Scan for the cell matching the given text and deliver its (X, Y) coordinate at center. 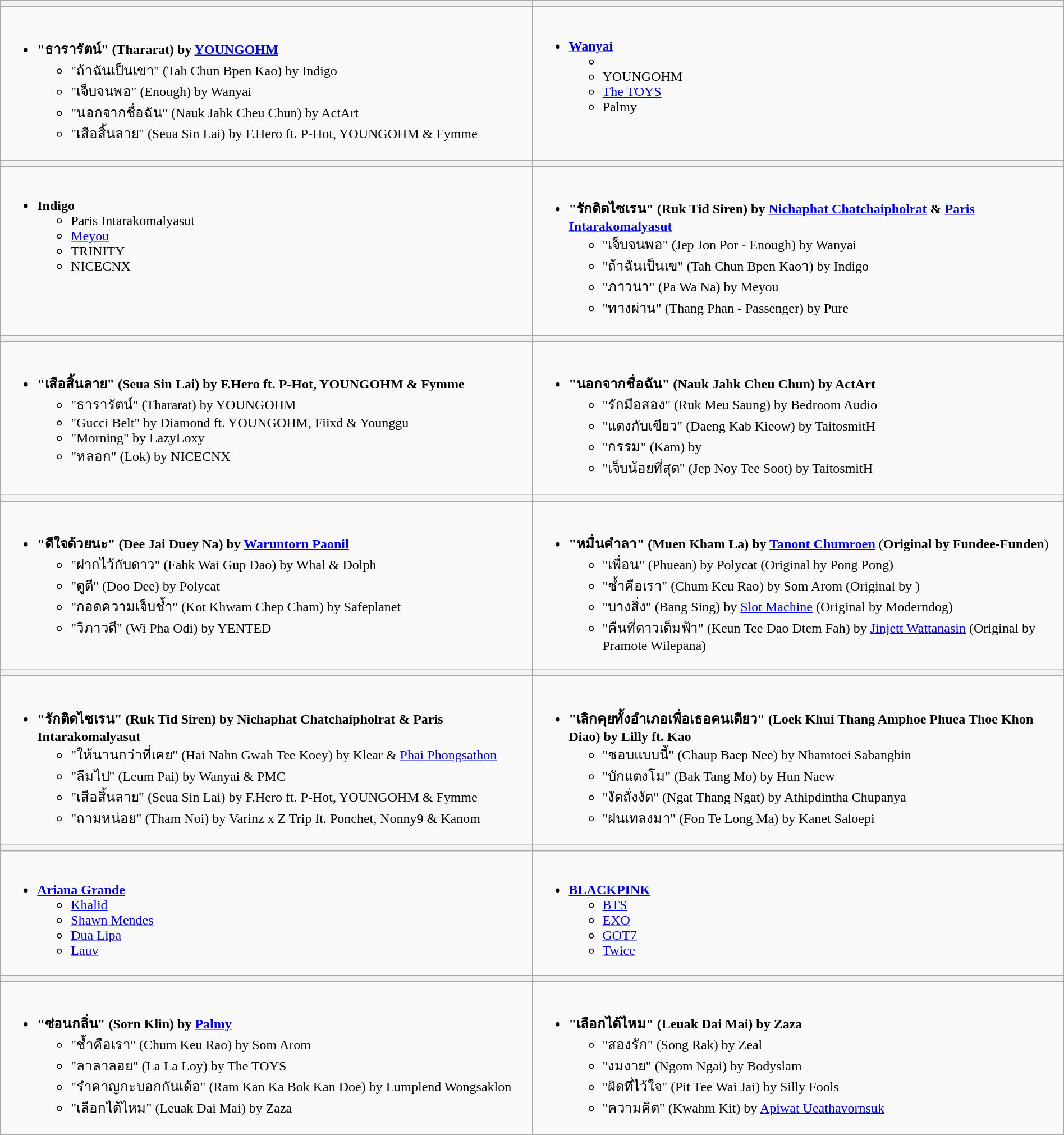
WanyaiYOUNGOHMThe TOYSPalmy (798, 84)
IndigoParis IntarakomalyasutMeyouTRINITYNICECNX (266, 250)
BLACKPINKBTSEXOGOT7Twice (798, 913)
Ariana GrandeKhalidShawn MendesDua LipaLauv (266, 913)
